Determine the (x, y) coordinate at the center of the cell enclosing the given text.  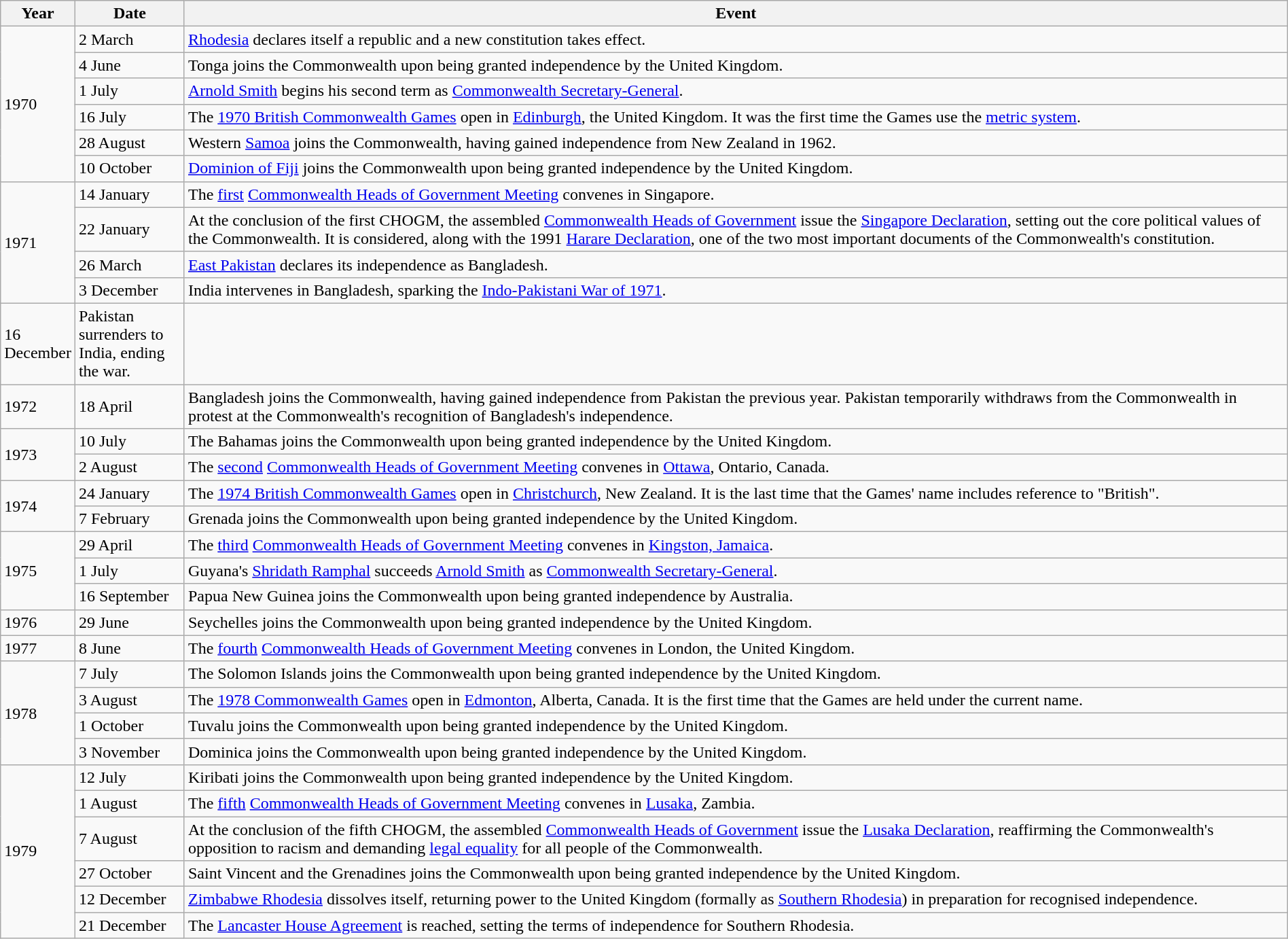
21 December (129, 925)
The third Commonwealth Heads of Government Meeting convenes in Kingston, Jamaica. (736, 545)
The fifth Commonwealth Heads of Government Meeting convenes in Lusaka, Zambia. (736, 803)
The 1970 British Commonwealth Games open in Edinburgh, the United Kingdom. It was the first time the Games use the metric system. (736, 117)
Event (736, 14)
7 February (129, 519)
3 August (129, 700)
3 December (129, 290)
22 January (129, 230)
The 1978 Commonwealth Games open in Edmonton, Alberta, Canada. It is the first time that the Games are held under the current name. (736, 700)
Grenada joins the Commonwealth upon being granted independence by the United Kingdom. (736, 519)
1975 (38, 571)
2 August (129, 467)
Dominion of Fiji joins the Commonwealth upon being granted independence by the United Kingdom. (736, 169)
1970 (38, 104)
14 January (129, 194)
2 March (129, 39)
3 November (129, 751)
29 April (129, 545)
Date (129, 14)
29 June (129, 622)
Tonga joins the Commonwealth upon being granted independence by the United Kingdom. (736, 65)
The Bahamas joins the Commonwealth upon being granted independence by the United Kingdom. (736, 442)
Kiribati joins the Commonwealth upon being granted independence by the United Kingdom. (736, 777)
1977 (38, 648)
The fourth Commonwealth Heads of Government Meeting convenes in London, the United Kingdom. (736, 648)
Saint Vincent and the Grenadines joins the Commonwealth upon being granted independence by the United Kingdom. (736, 874)
16 July (129, 117)
The 1974 British Commonwealth Games open in Christchurch, New Zealand. It is the last time that the Games' name includes reference to "British". (736, 493)
10 July (129, 442)
Year (38, 14)
16 September (129, 597)
The Lancaster House Agreement is reached, setting the terms of independence for Southern Rhodesia. (736, 925)
7 August (129, 838)
1971 (38, 242)
4 June (129, 65)
1972 (38, 406)
8 June (129, 648)
Seychelles joins the Commonwealth upon being granted independence by the United Kingdom. (736, 622)
Rhodesia declares itself a republic and a new constitution takes effect. (736, 39)
10 October (129, 169)
Tuvalu joins the Commonwealth upon being granted independence by the United Kingdom. (736, 726)
Western Samoa joins the Commonwealth, having gained independence from New Zealand in 1962. (736, 143)
1973 (38, 455)
Papua New Guinea joins the Commonwealth upon being granted independence by Australia. (736, 597)
24 January (129, 493)
1978 (38, 713)
16 December (38, 344)
7 July (129, 674)
1 October (129, 726)
Dominica joins the Commonwealth upon being granted independence by the United Kingdom. (736, 751)
Zimbabwe Rhodesia dissolves itself, returning power to the United Kingdom (formally as Southern Rhodesia) in preparation for recognised independence. (736, 900)
1979 (38, 851)
28 August (129, 143)
27 October (129, 874)
India intervenes in Bangladesh, sparking the Indo-Pakistani War of 1971. (736, 290)
18 April (129, 406)
26 March (129, 264)
1 August (129, 803)
Pakistan surrenders to India, ending the war. (129, 344)
East Pakistan declares its independence as Bangladesh. (736, 264)
The second Commonwealth Heads of Government Meeting convenes in Ottawa, Ontario, Canada. (736, 467)
The Solomon Islands joins the Commonwealth upon being granted independence by the United Kingdom. (736, 674)
12 December (129, 900)
1974 (38, 506)
1976 (38, 622)
The first Commonwealth Heads of Government Meeting convenes in Singapore. (736, 194)
12 July (129, 777)
Guyana's Shridath Ramphal succeeds Arnold Smith as Commonwealth Secretary-General. (736, 571)
Arnold Smith begins his second term as Commonwealth Secretary-General. (736, 91)
